From the cell containing the given text, extract its center point as (x, y) coordinate. 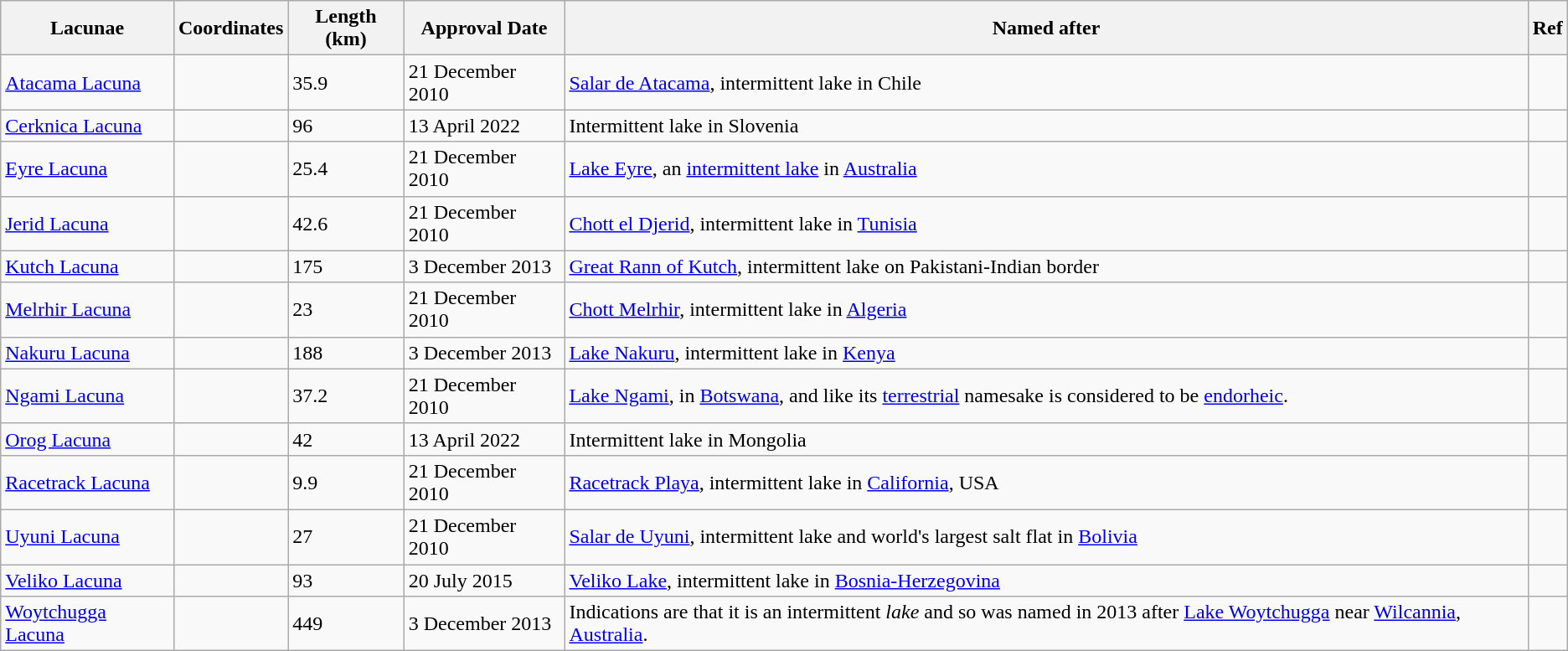
Racetrack Lacuna (87, 483)
Chott Melrhir, intermittent lake in Algeria (1046, 310)
93 (346, 581)
Nakuru Lacuna (87, 353)
Atacama Lacuna (87, 82)
Intermittent lake in Mongolia (1046, 439)
175 (346, 266)
Chott el Djerid, intermittent lake in Tunisia (1046, 223)
25.4 (346, 169)
96 (346, 126)
37.2 (346, 395)
Ngami Lacuna (87, 395)
Length (km) (346, 28)
35.9 (346, 82)
Lake Eyre, an intermittent lake in Australia (1046, 169)
Kutch Lacuna (87, 266)
Salar de Atacama, intermittent lake in Chile (1046, 82)
Jerid Lacuna (87, 223)
449 (346, 623)
Veliko Lacuna (87, 581)
Indications are that it is an intermittent lake and so was named in 2013 after Lake Woytchugga near Wilcannia, Australia. (1046, 623)
9.9 (346, 483)
42 (346, 439)
Coordinates (230, 28)
Great Rann of Kutch, intermittent lake on Pakistani-Indian border (1046, 266)
Woytchugga Lacuna (87, 623)
Lake Ngami, in Botswana, and like its terrestrial namesake is considered to be endorheic. (1046, 395)
Racetrack Playa, intermittent lake in California, USA (1046, 483)
Approval Date (484, 28)
42.6 (346, 223)
Named after (1046, 28)
Intermittent lake in Slovenia (1046, 126)
27 (346, 536)
Melrhir Lacuna (87, 310)
Uyuni Lacuna (87, 536)
Eyre Lacuna (87, 169)
Ref (1548, 28)
188 (346, 353)
23 (346, 310)
Lake Nakuru, intermittent lake in Kenya (1046, 353)
Orog Lacuna (87, 439)
Cerknica Lacuna (87, 126)
Lacunae (87, 28)
Salar de Uyuni, intermittent lake and world's largest salt flat in Bolivia (1046, 536)
20 July 2015 (484, 581)
Veliko Lake, intermittent lake in Bosnia-Herzegovina (1046, 581)
